Scan for the cell matching the given text and deliver its (x, y) coordinate at center. 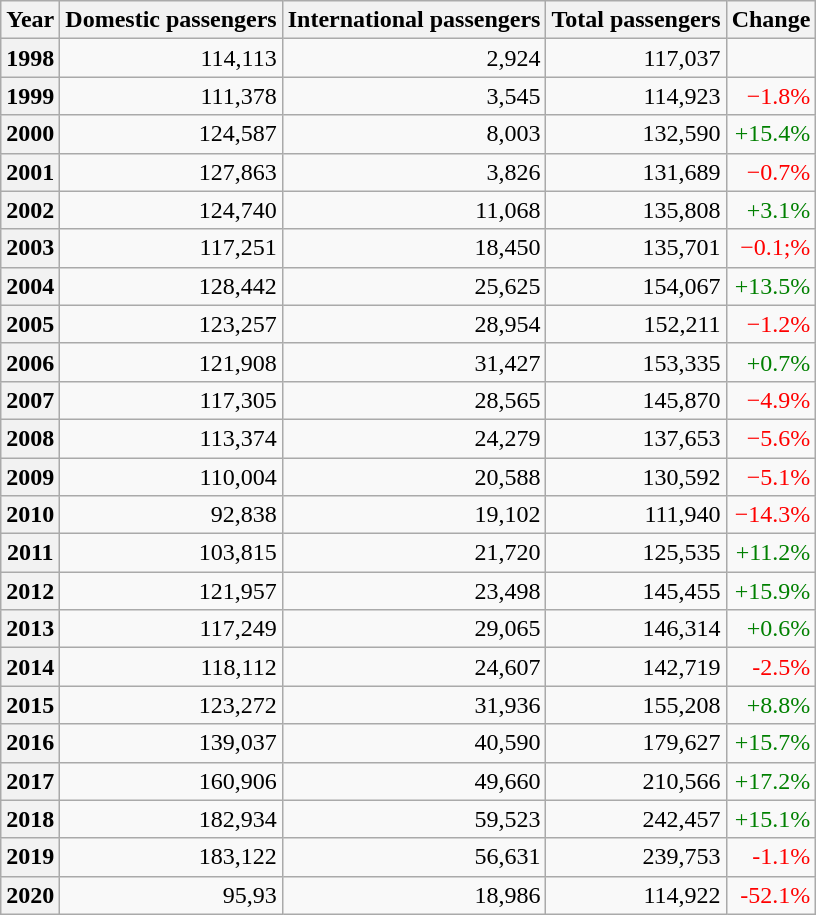
2017 (30, 781)
103,815 (171, 553)
-52.1% (771, 895)
155,208 (636, 705)
−0.7% (771, 172)
2003 (30, 248)
31,427 (414, 362)
124,587 (171, 134)
25,625 (414, 286)
+3.1% (771, 210)
135,808 (636, 210)
-2.5% (771, 667)
2008 (30, 438)
3,545 (414, 96)
Year (30, 20)
8,003 (414, 134)
+15.7% (771, 743)
2001 (30, 172)
-1.1% (771, 857)
24,279 (414, 438)
142,719 (636, 667)
+0.7% (771, 362)
182,934 (171, 819)
1998 (30, 58)
−5.6% (771, 438)
160,906 (171, 781)
179,627 (636, 743)
2006 (30, 362)
−0.1;% (771, 248)
2020 (30, 895)
2016 (30, 743)
18,986 (414, 895)
128,442 (171, 286)
154,067 (636, 286)
28,565 (414, 400)
+15.9% (771, 591)
130,592 (636, 477)
146,314 (636, 629)
135,701 (636, 248)
−14.3% (771, 515)
2014 (30, 667)
+13.5% (771, 286)
95,93 (171, 895)
2012 (30, 591)
242,457 (636, 819)
145,870 (636, 400)
+8.8% (771, 705)
117,251 (171, 248)
+17.2% (771, 781)
139,037 (171, 743)
118,112 (171, 667)
18,450 (414, 248)
2000 (30, 134)
127,863 (171, 172)
114,113 (171, 58)
29,065 (414, 629)
+0.6% (771, 629)
123,272 (171, 705)
2009 (30, 477)
124,740 (171, 210)
110,004 (171, 477)
121,957 (171, 591)
2015 (30, 705)
153,335 (636, 362)
−1.8% (771, 96)
117,305 (171, 400)
28,954 (414, 324)
+15.1% (771, 819)
Total passengers (636, 20)
−4.9% (771, 400)
152,211 (636, 324)
2013 (30, 629)
117,037 (636, 58)
2005 (30, 324)
137,653 (636, 438)
11,068 (414, 210)
31,936 (414, 705)
131,689 (636, 172)
2,924 (414, 58)
113,374 (171, 438)
132,590 (636, 134)
Change (771, 20)
111,378 (171, 96)
+11.2% (771, 553)
2002 (30, 210)
210,566 (636, 781)
24,607 (414, 667)
2010 (30, 515)
92,838 (171, 515)
21,720 (414, 553)
183,122 (171, 857)
International passengers (414, 20)
56,631 (414, 857)
123,257 (171, 324)
1999 (30, 96)
Domestic passengers (171, 20)
2007 (30, 400)
59,523 (414, 819)
49,660 (414, 781)
2004 (30, 286)
239,753 (636, 857)
117,249 (171, 629)
114,923 (636, 96)
114,922 (636, 895)
−1.2% (771, 324)
125,535 (636, 553)
−5.1% (771, 477)
145,455 (636, 591)
40,590 (414, 743)
2011 (30, 553)
3,826 (414, 172)
23,498 (414, 591)
19,102 (414, 515)
+15.4% (771, 134)
121,908 (171, 362)
2018 (30, 819)
20,588 (414, 477)
111,940 (636, 515)
2019 (30, 857)
